Scan for the cell matching the given text and deliver its (x, y) coordinate at center. 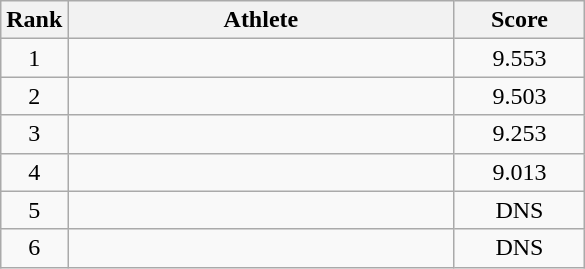
2 (34, 96)
Score (520, 20)
4 (34, 172)
9.503 (520, 96)
5 (34, 210)
9.553 (520, 58)
1 (34, 58)
9.253 (520, 134)
3 (34, 134)
Rank (34, 20)
6 (34, 248)
Athlete (261, 20)
9.013 (520, 172)
